Provide the (X, Y) coordinate of the cell's center where the given text is located.  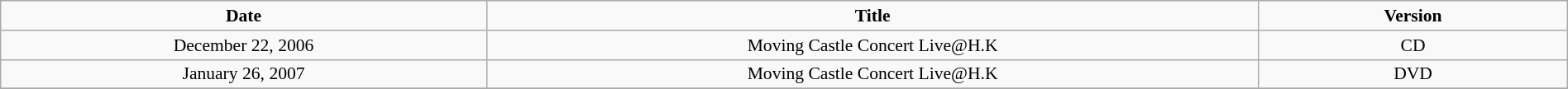
DVD (1413, 74)
Title (872, 16)
Version (1413, 16)
CD (1413, 45)
December 22, 2006 (244, 45)
Date (244, 16)
January 26, 2007 (244, 74)
